Capture the cell that displays the provided text and extract its (X, Y) central coordinate. 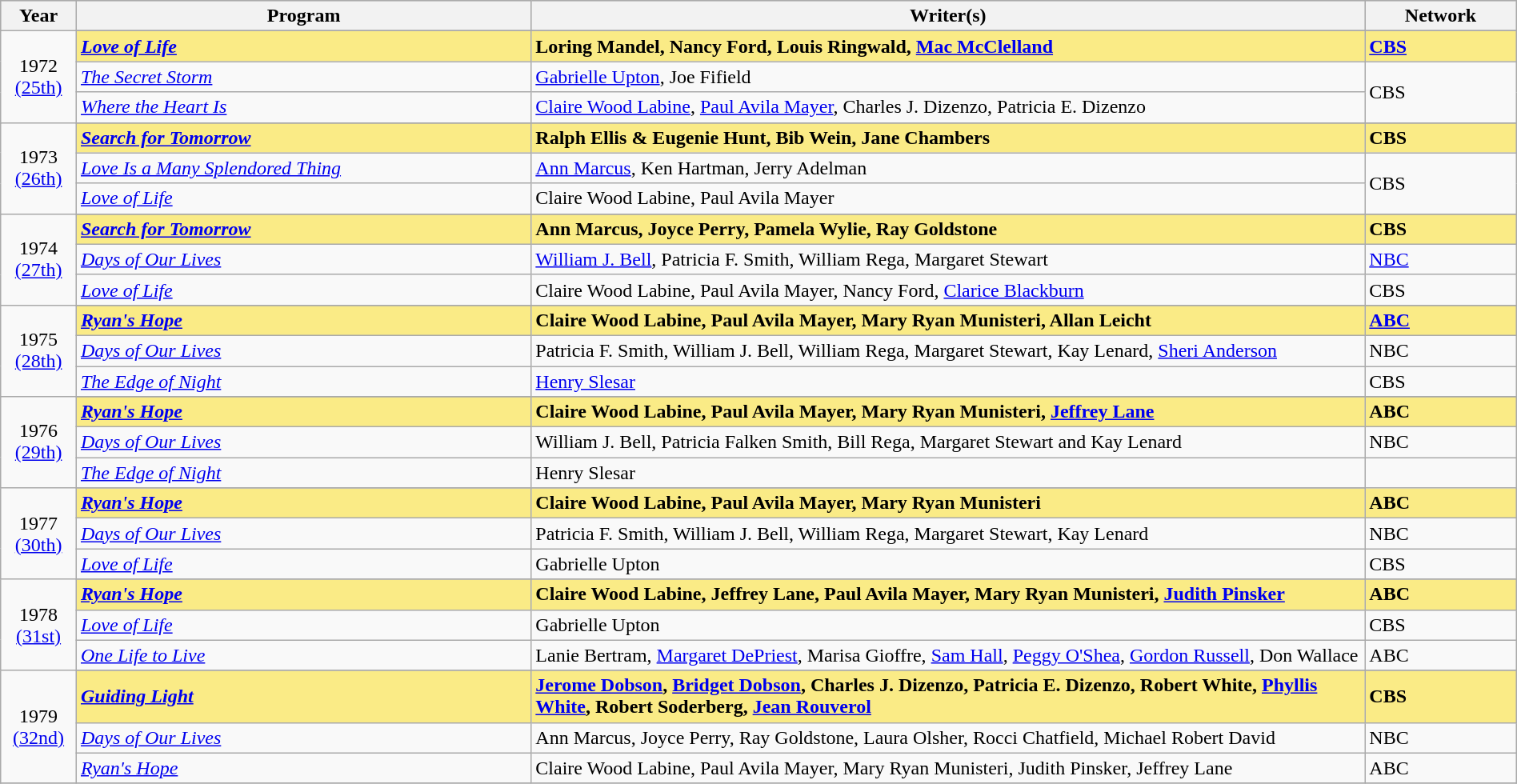
Claire Wood Labine, Paul Avila Mayer, Mary Ryan Munisteri, Jeffrey Lane (948, 412)
William J. Bell, Patricia Falken Smith, Bill Rega, Margaret Stewart and Kay Lenard (948, 442)
The Secret Storm (303, 77)
1977(30th) (38, 534)
1973(26th) (38, 168)
1974(27th) (38, 259)
Jerome Dobson, Bridget Dobson, Charles J. Dizenzo, Patricia E. Dizenzo, Robert White, Phyllis White, Robert Soderberg, Jean Rouverol (948, 696)
Claire Wood Labine, Paul Avila Mayer, Charles J. Dizenzo, Patricia E. Dizenzo (948, 107)
Ann Marcus, Joyce Perry, Pamela Wylie, Ray Goldstone (948, 229)
Claire Wood Labine, Paul Avila Mayer, Mary Ryan Munisteri (948, 503)
Program (303, 16)
Ralph Ellis & Eugenie Hunt, Bib Wein, Jane Chambers (948, 138)
Claire Wood Labine, Paul Avila Mayer (948, 198)
Ann Marcus, Joyce Perry, Ray Goldstone, Laura Olsher, Rocci Chatfield, Michael Robert David (948, 738)
Claire Wood Labine, Paul Avila Mayer, Nancy Ford, Clarice Blackburn (948, 290)
William J. Bell, Patricia F. Smith, William Rega, Margaret Stewart (948, 259)
Love Is a Many Splendored Thing (303, 168)
Year (38, 16)
Network (1440, 16)
Claire Wood Labine, Jeffrey Lane, Paul Avila Mayer, Mary Ryan Munisteri, Judith Pinsker (948, 594)
1976(29th) (38, 442)
Gabrielle Upton, Joe Fifield (948, 77)
Patricia F. Smith, William J. Bell, William Rega, Margaret Stewart, Kay Lenard (948, 534)
Claire Wood Labine, Paul Avila Mayer, Mary Ryan Munisteri, Judith Pinsker, Jeffrey Lane (948, 768)
Patricia F. Smith, William J. Bell, William Rega, Margaret Stewart, Kay Lenard, Sheri Anderson (948, 350)
Where the Heart Is (303, 107)
1978(31st) (38, 625)
Writer(s) (948, 16)
Lanie Bertram, Margaret DePriest, Marisa Gioffre, Sam Hall, Peggy O'Shea, Gordon Russell, Don Wallace (948, 655)
1972(25th) (38, 77)
Guiding Light (303, 696)
1979(32nd) (38, 726)
Ann Marcus, Ken Hartman, Jerry Adelman (948, 168)
Claire Wood Labine, Paul Avila Mayer, Mary Ryan Munisteri, Allan Leicht (948, 320)
1975(28th) (38, 350)
One Life to Live (303, 655)
Loring Mandel, Nancy Ford, Louis Ringwald, Mac McClelland (948, 46)
